Extract the [X, Y] coordinate from the center of the cell holding the provided text.  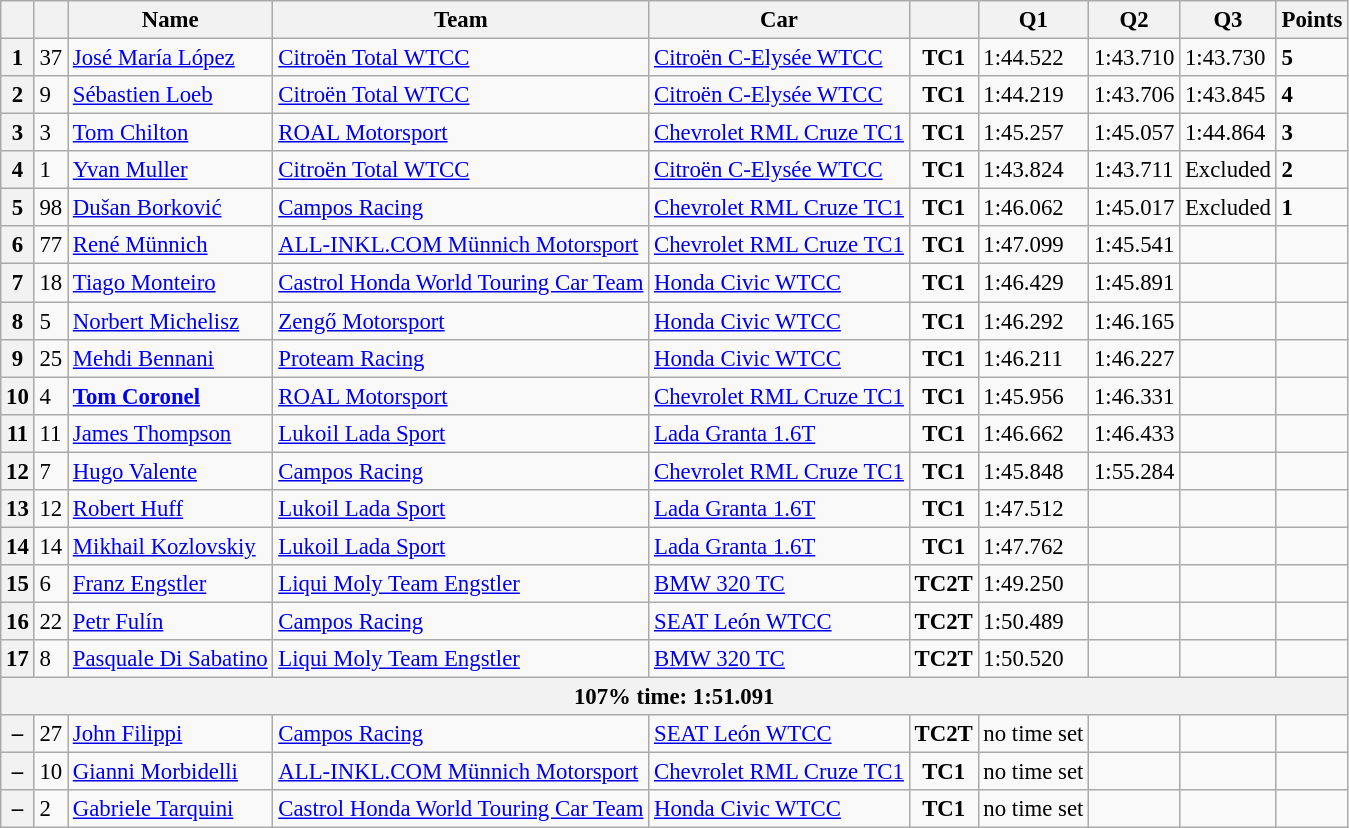
13 [18, 509]
1:46.227 [1134, 358]
18 [50, 283]
Points [1312, 20]
James Thompson [170, 433]
Car [780, 20]
Gianni Morbidelli [170, 772]
Mehdi Bennani [170, 358]
Mikhail Kozlovskiy [170, 546]
1:47.099 [1034, 245]
15 [18, 584]
Yvan Muller [170, 170]
Hugo Valente [170, 471]
1:47.512 [1034, 509]
27 [50, 734]
1:47.762 [1034, 546]
1:44.522 [1034, 58]
Q2 [1134, 20]
1:46.429 [1034, 283]
José María López [170, 58]
77 [50, 245]
1:43.845 [1228, 95]
René Münnich [170, 245]
1:45.017 [1134, 208]
1:45.541 [1134, 245]
1:44.864 [1228, 133]
Tom Chilton [170, 133]
1:43.710 [1134, 58]
Proteam Racing [461, 358]
16 [18, 621]
1:45.891 [1134, 283]
98 [50, 208]
1:45.257 [1034, 133]
1:43.706 [1134, 95]
1:46.165 [1134, 321]
1:43.824 [1034, 170]
Franz Engstler [170, 584]
1:50.520 [1034, 659]
Gabriele Tarquini [170, 809]
1:45.057 [1134, 133]
Dušan Borković [170, 208]
1:46.062 [1034, 208]
Team [461, 20]
1:44.219 [1034, 95]
Norbert Michelisz [170, 321]
1:43.730 [1228, 58]
Q1 [1034, 20]
Pasquale Di Sabatino [170, 659]
Robert Huff [170, 509]
1:46.331 [1134, 396]
1:50.489 [1034, 621]
37 [50, 58]
Q3 [1228, 20]
Name [170, 20]
1:55.284 [1134, 471]
John Filippi [170, 734]
1:46.211 [1034, 358]
Petr Fulín [170, 621]
1:45.848 [1034, 471]
1:46.662 [1034, 433]
1:45.956 [1034, 396]
1:46.433 [1134, 433]
Sébastien Loeb [170, 95]
17 [18, 659]
Zengő Motorsport [461, 321]
Tiago Monteiro [170, 283]
Tom Coronel [170, 396]
25 [50, 358]
1:43.711 [1134, 170]
107% time: 1:51.091 [674, 697]
22 [50, 621]
1:46.292 [1034, 321]
1:49.250 [1034, 584]
